From the cell containing the given text, extract its center point as (X, Y) coordinate. 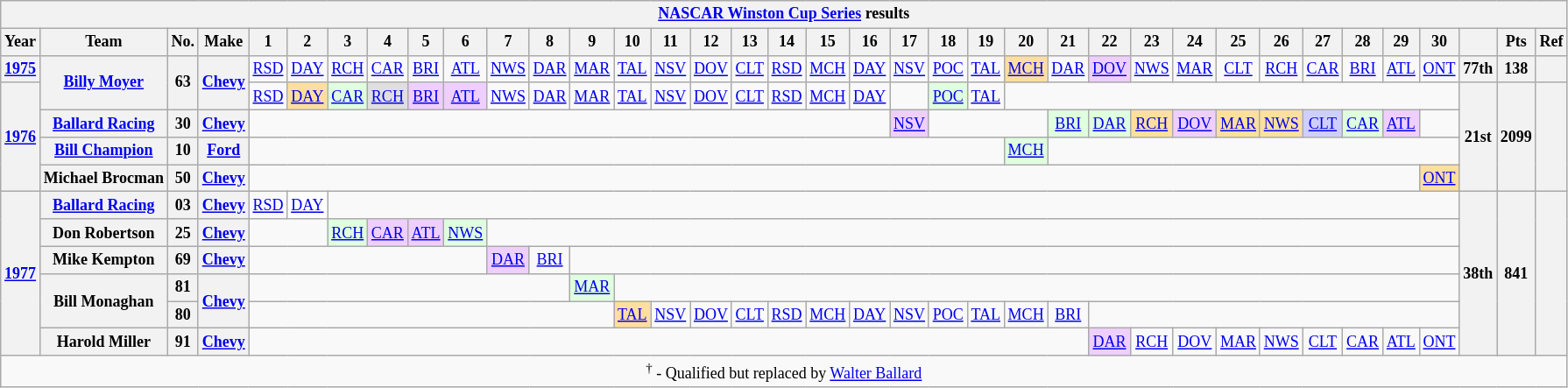
12 (711, 42)
91 (182, 342)
21st (1479, 137)
Billy Moyer (103, 82)
Bill Champion (103, 151)
† - Qualified but replaced by Walter Ballard (784, 371)
77th (1479, 68)
Ref (1551, 42)
11 (671, 42)
6 (466, 42)
No. (182, 42)
Mike Kempton (103, 259)
03 (182, 205)
9 (592, 42)
15 (828, 42)
Year (21, 42)
7 (508, 42)
1977 (21, 273)
21 (1069, 42)
3 (348, 42)
17 (909, 42)
Ford (223, 151)
13 (750, 42)
1 (268, 42)
Team (103, 42)
80 (182, 315)
63 (182, 82)
4 (388, 42)
28 (1363, 42)
29 (1401, 42)
1975 (21, 68)
Pts (1515, 42)
2099 (1515, 137)
16 (870, 42)
14 (787, 42)
2 (307, 42)
1976 (21, 137)
22 (1110, 42)
19 (985, 42)
18 (948, 42)
841 (1515, 273)
Michael Brocman (103, 179)
5 (426, 42)
Bill Monaghan (103, 300)
Don Robertson (103, 233)
NASCAR Winston Cup Series results (784, 14)
81 (182, 287)
27 (1323, 42)
8 (550, 42)
24 (1195, 42)
23 (1151, 42)
Make (223, 42)
138 (1515, 68)
50 (182, 179)
69 (182, 259)
38th (1479, 273)
Harold Miller (103, 342)
20 (1026, 42)
26 (1281, 42)
